Capture the cell that displays the provided text and extract its (x, y) central coordinate. 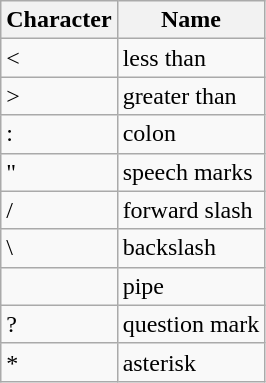
question mark (191, 324)
/ (59, 210)
greater than (191, 96)
Character (59, 20)
less than (191, 58)
" (59, 172)
: (59, 134)
backslash (191, 248)
< (59, 58)
> (59, 96)
asterisk (191, 362)
* (59, 362)
speech marks (191, 172)
? (59, 324)
colon (191, 134)
forward slash (191, 210)
pipe (191, 286)
\ (59, 248)
Name (191, 20)
